Identify which cell holds the provided text, then report its (X, Y) central coordinate. 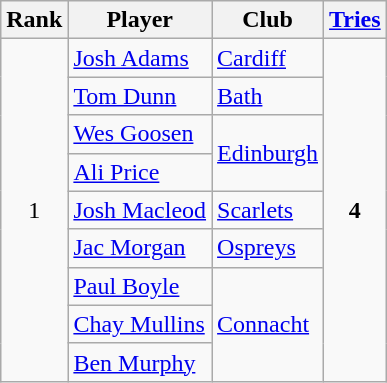
Wes Goosen (140, 134)
Scarlets (268, 210)
Chay Mullins (140, 324)
Tries (356, 20)
Bath (268, 96)
Tom Dunn (140, 96)
1 (34, 210)
Ali Price (140, 172)
Ospreys (268, 248)
Club (268, 20)
Josh Adams (140, 58)
Rank (34, 20)
Josh Macleod (140, 210)
Edinburgh (268, 153)
Jac Morgan (140, 248)
4 (356, 210)
Player (140, 20)
Cardiff (268, 58)
Paul Boyle (140, 286)
Ben Murphy (140, 362)
Connacht (268, 324)
